Detect which cell encompasses the target text, then output its [x, y] center coordinate. 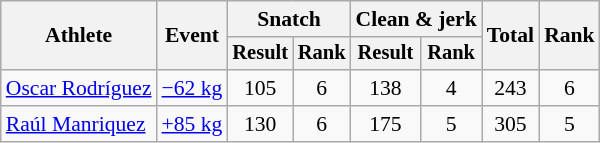
Oscar Rodríguez [79, 88]
−62 kg [192, 88]
Raúl Manriquez [79, 124]
Clean & jerk [416, 19]
Total [510, 36]
243 [510, 88]
+85 kg [192, 124]
175 [386, 124]
Snatch [288, 19]
4 [450, 88]
138 [386, 88]
Athlete [79, 36]
130 [260, 124]
305 [510, 124]
105 [260, 88]
Event [192, 36]
